Capture the cell that displays the provided text and extract its [x, y] central coordinate. 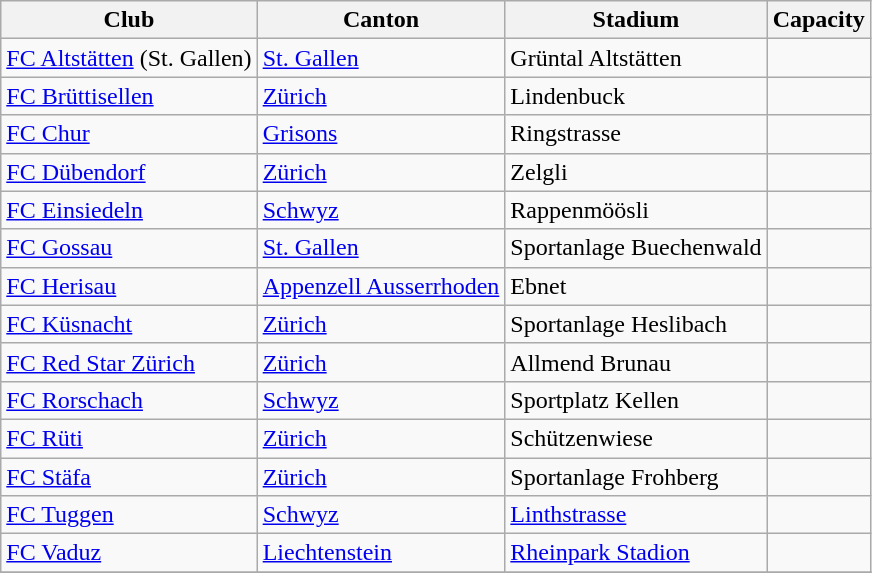
Rappenmöösli [636, 210]
Sportplatz Kellen [636, 400]
Linthstrasse [636, 515]
Schützenwiese [636, 438]
FC Küsnacht [129, 324]
Ringstrasse [636, 134]
FC Rorschach [129, 400]
FC Altstätten (St. Gallen) [129, 58]
Sportanlage Buechenwald [636, 248]
Zelgli [636, 172]
FC Chur [129, 134]
Stadium [636, 20]
FC Rüti [129, 438]
Rheinpark Stadion [636, 553]
FC Einsiedeln [129, 210]
Appenzell Ausserrhoden [381, 286]
Ebnet [636, 286]
Sportanlage Heslibach [636, 324]
FC Herisau [129, 286]
Lindenbuck [636, 96]
FC Gossau [129, 248]
FC Vaduz [129, 553]
Capacity [818, 20]
FC Red Star Zürich [129, 362]
FC Dübendorf [129, 172]
Grisons [381, 134]
Club [129, 20]
Canton [381, 20]
FC Stäfa [129, 477]
FC Brüttisellen [129, 96]
Grüntal Altstätten [636, 58]
Liechtenstein [381, 553]
FC Tuggen [129, 515]
Allmend Brunau [636, 362]
Sportanlage Frohberg [636, 477]
